Scan for the cell matching the given text and deliver its [X, Y] coordinate at center. 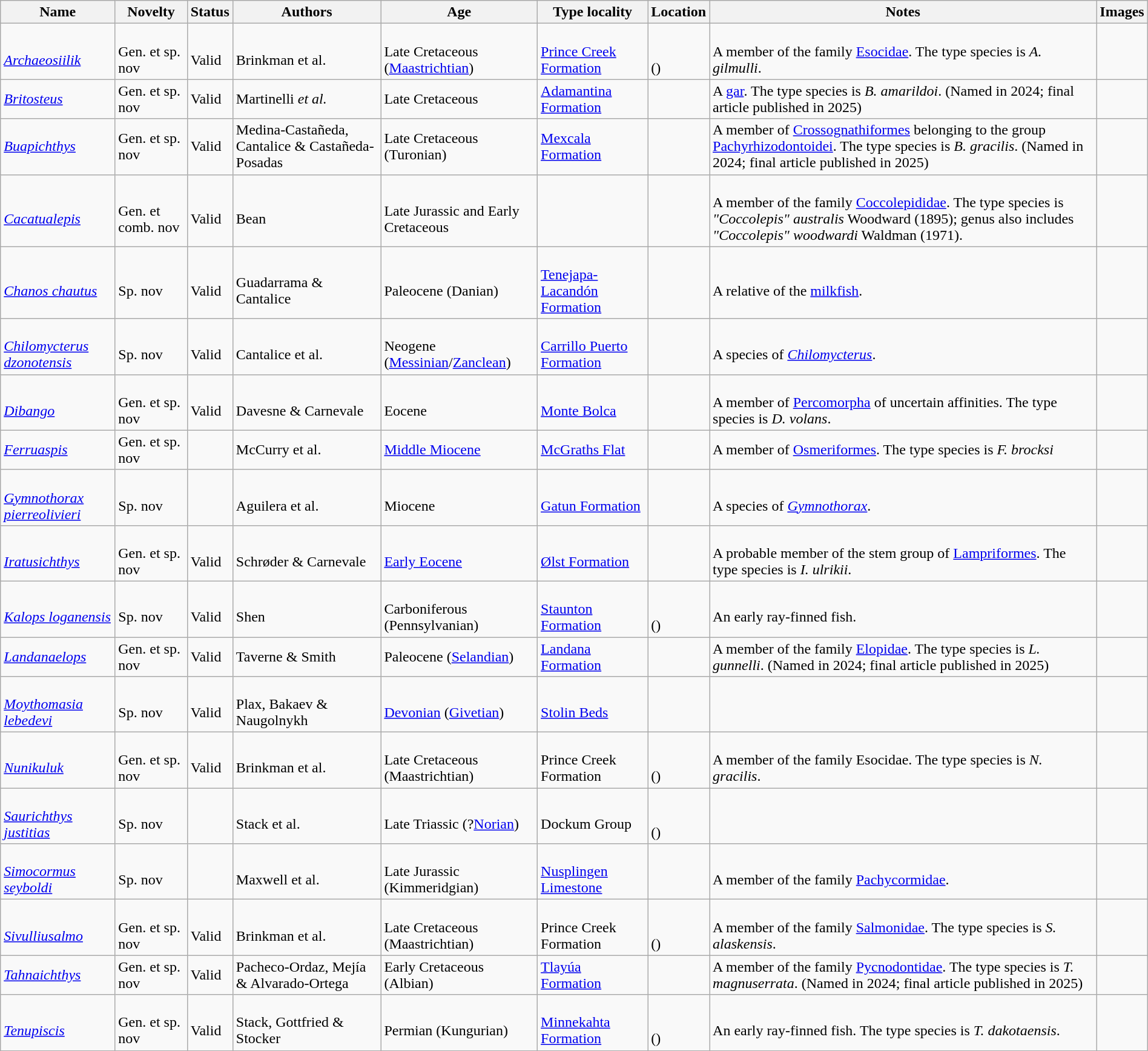
Martinelli et al. [306, 99]
Sivulliusalmo [58, 927]
Ølst Formation [593, 553]
An early ray-finned fish. [903, 609]
Notes [903, 12]
A member of Osmeriformes. The type species is F. brocksi [903, 449]
Stack, Gottfried & Stocker [306, 1023]
A gar. The type species is B. amarildoi. (Named in 2024; final article published in 2025) [903, 99]
A probable member of the stem group of Lampriformes. The type species is I. ulrikii. [903, 553]
Cantalice et al. [306, 346]
Guadarrama & Cantalice [306, 282]
Ferruaspis [58, 449]
Permian (Kungurian) [459, 1023]
Chanos chautus [58, 282]
Status [209, 12]
Buapichthys [58, 147]
Minnekahta Formation [593, 1023]
Bean [306, 211]
Tlayúa Formation [593, 975]
Archaeosiilik [58, 51]
McGraths Flat [593, 449]
A member of the family Salmonidae. The type species is S. alaskensis. [903, 927]
A member of the family Esocidae. The type species is A. gilmulli. [903, 51]
Monte Bolca [593, 402]
Cacatualepis [58, 211]
Gatun Formation [593, 497]
A member of the family Pycnodontidae. The type species is T. magnuserrata. (Named in 2024; final article published in 2025) [903, 975]
Aguilera et al. [306, 497]
Tahnaichthys [58, 975]
Nusplingen Limestone [593, 872]
Devonian (Givetian) [459, 705]
A member of Percomorpha of uncertain affinities. The type species is D. volans. [903, 402]
Tenejapa-Lacandón Formation [593, 282]
Authors [306, 12]
Iratusichthys [58, 553]
Paleocene (Danian) [459, 282]
McCurry et al. [306, 449]
Dockum Group [593, 816]
Carrillo Puerto Formation [593, 346]
Schrøder & Carnevale [306, 553]
Carboniferous (Pennsylvanian) [459, 609]
Miocene [459, 497]
Pacheco-Ordaz, Mejía & Alvarado-Ortega [306, 975]
A member of the family Esocidae. The type species is N. gracilis. [903, 760]
Simocormus seyboldi [58, 872]
Middle Miocene [459, 449]
A member of the family Elopidae. The type species is L. gunnelli. (Named in 2024; final article published in 2025) [903, 657]
Gymnothorax pierreolivieri [58, 497]
Staunton Formation [593, 609]
Medina-Castañeda, Cantalice & Castañeda-Posadas [306, 147]
Images [1122, 12]
An early ray-finned fish. The type species is T. dakotaensis. [903, 1023]
Late Triassic (?Norian) [459, 816]
Davesne & Carnevale [306, 402]
Late Jurassic (Kimmeridgian) [459, 872]
Shen [306, 609]
Maxwell et al. [306, 872]
Age [459, 12]
Neogene (Messinian/Zanclean) [459, 346]
Chilomycterus dzonotensis [58, 346]
Dibango [58, 402]
Stolin Beds [593, 705]
Late Cretaceous [459, 99]
Adamantina Formation [593, 99]
Name [58, 12]
Gen. et comb. nov [151, 211]
Late Jurassic and Early Cretaceous [459, 211]
Kalops loganensis [58, 609]
A relative of the milkfish. [903, 282]
Plax, Bakaev & Naugolnykh [306, 705]
Moythomasia lebedevi [58, 705]
A species of Chilomycterus. [903, 346]
A species of Gymnothorax. [903, 497]
Early Cretaceous (Albian) [459, 975]
Paleocene (Selandian) [459, 657]
Nunikuluk [58, 760]
Late Cretaceous (Turonian) [459, 147]
Mexcala Formation [593, 147]
Early Eocene [459, 553]
Eocene [459, 402]
Tenupiscis [58, 1023]
Taverne & Smith [306, 657]
Landana Formation [593, 657]
Stack et al. [306, 816]
Location [679, 12]
Landanaelops [58, 657]
Saurichthys justitias [58, 816]
Type locality [593, 12]
Britosteus [58, 99]
A member of the family Pachycormidae. [903, 872]
Novelty [151, 12]
